Detect which cell encompasses the target text, then output its (x, y) center coordinate. 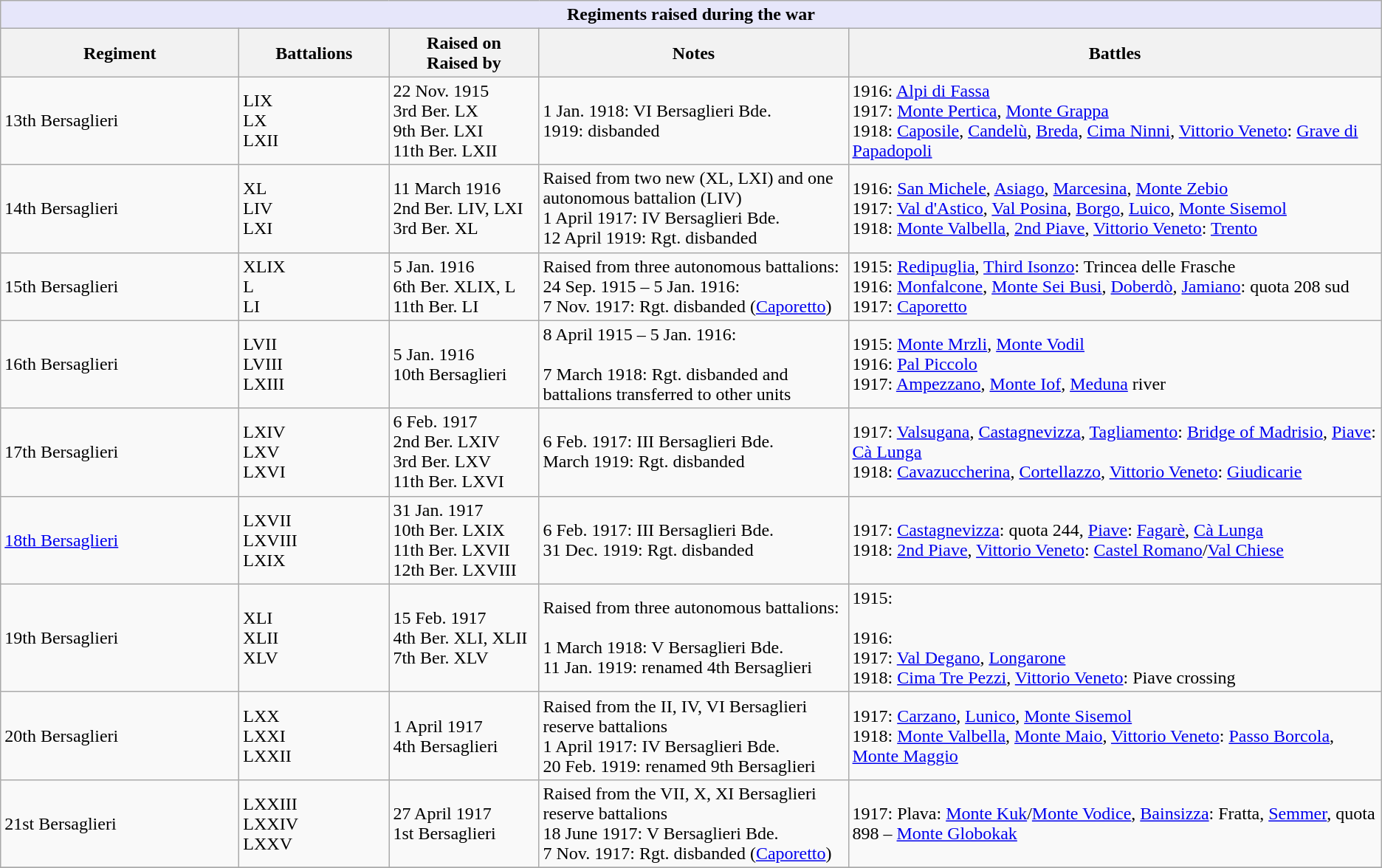
Battles (1115, 53)
22 Nov. 19153rd Ber. LX9th Ber. LXI11th Ber. LXII (464, 121)
19th Bersaglieri (120, 638)
16th Bersaglieri (120, 365)
LXVIILXVIIILXIX (314, 540)
Raised from three autonomous battalions:24 Sep. 1915 – 5 Jan. 1916:7 Nov. 1917: Rgt. disbanded (Caporetto) (694, 286)
1917: Plava: Monte Kuk/Monte Vodice, Bainsizza: Fratta, Semmer, quota 898 – Monte Globokak (1115, 824)
27 April 19171st Bersaglieri (464, 824)
6 Feb. 19172nd Ber. LXIV3rd Ber. LXV11th Ber. LXVI (464, 452)
Raised onRaised by (464, 53)
1916: Alpi di Fassa1917: Monte Pertica, Monte Grappa1918: Caposile, Candelù, Breda, Cima Ninni, Vittorio Veneto: Grave di Papadopoli (1115, 121)
20th Bersaglieri (120, 735)
XLIXLLI (314, 286)
13th Bersaglieri (120, 121)
8 April 1915 – 5 Jan. 1916:7 March 1918: Rgt. disbanded andbattalions transferred to other units (694, 365)
1915: Redipuglia, Third Isonzo: Trincea delle Frasche1916: Monfalcone, Monte Sei Busi, Doberdò, Jamiano: quota 208 sud1917: Caporetto (1115, 286)
15 Feb. 19174th Ber. XLI, XLII7th Ber. XLV (464, 638)
Raised from the II, IV, VI Bersaglieri reserve battalions1 April 1917: IV Bersaglieri Bde.20 Feb. 1919: renamed 9th Bersaglieri (694, 735)
XLLIVLXI (314, 208)
1 Jan. 1918: VI Bersaglieri Bde. 1919: disbanded (694, 121)
1 April 19174th Bersaglieri (464, 735)
14th Bersaglieri (120, 208)
6 Feb. 1917: III Bersaglieri Bde.March 1919: Rgt. disbanded (694, 452)
1915:1916:1917: Val Degano, Longarone 1918: Cima Tre Pezzi, Vittorio Veneto: Piave crossing (1115, 638)
Raised from three autonomous battalions:1 March 1918: V Bersaglieri Bde.11 Jan. 1919: renamed 4th Bersaglieri (694, 638)
LVIILVIIILXIII (314, 365)
1917: Valsugana, Castagnevizza, Tagliamento: Bridge of Madrisio, Piave: Cà Lunga1918: Cavazuccherina, Cortellazzo, Vittorio Veneto: Giudicarie (1115, 452)
LXIVLXVLXVI (314, 452)
15th Bersaglieri (120, 286)
1917: Castagnevizza: quota 244, Piave: Fagarè, Cà Lunga1918: 2nd Piave, Vittorio Veneto: Castel Romano/Val Chiese (1115, 540)
LIXLXLXII (314, 121)
Raised from the VII, X, XI Bersaglieri reserve battalions18 June 1917: V Bersaglieri Bde.7 Nov. 1917: Rgt. disbanded (Caporetto) (694, 824)
17th Bersaglieri (120, 452)
XLIXLIIXLV (314, 638)
1915: Monte Mrzli, Monte Vodil1916: Pal Piccolo1917: Ampezzano, Monte Iof, Meduna river (1115, 365)
1917: Carzano, Lunico, Monte Sisemol1918: Monte Valbella, Monte Maio, Vittorio Veneto: Passo Borcola, Monte Maggio (1115, 735)
21st Bersaglieri (120, 824)
Raised from two new (XL, LXI) and one autonomous battalion (LIV)1 April 1917: IV Bersaglieri Bde.12 April 1919: Rgt. disbanded (694, 208)
18th Bersaglieri (120, 540)
Regiments raised during the war (691, 15)
Battalions (314, 53)
31 Jan. 191710th Ber. LXIX11th Ber. LXVII12th Ber. LXVIII (464, 540)
5 Jan. 19166th Ber. XLIX, L11th Ber. LI (464, 286)
LXXIIILXXIVLXXV (314, 824)
5 Jan. 191610th Bersaglieri (464, 365)
LXXLXXILXXII (314, 735)
6 Feb. 1917: III Bersaglieri Bde.31 Dec. 1919: Rgt. disbanded (694, 540)
11 March 19162nd Ber. LIV, LXI3rd Ber. XL (464, 208)
Regiment (120, 53)
Notes (694, 53)
